Return the [X, Y] coordinate for the center point of the cell that contains the specified text.  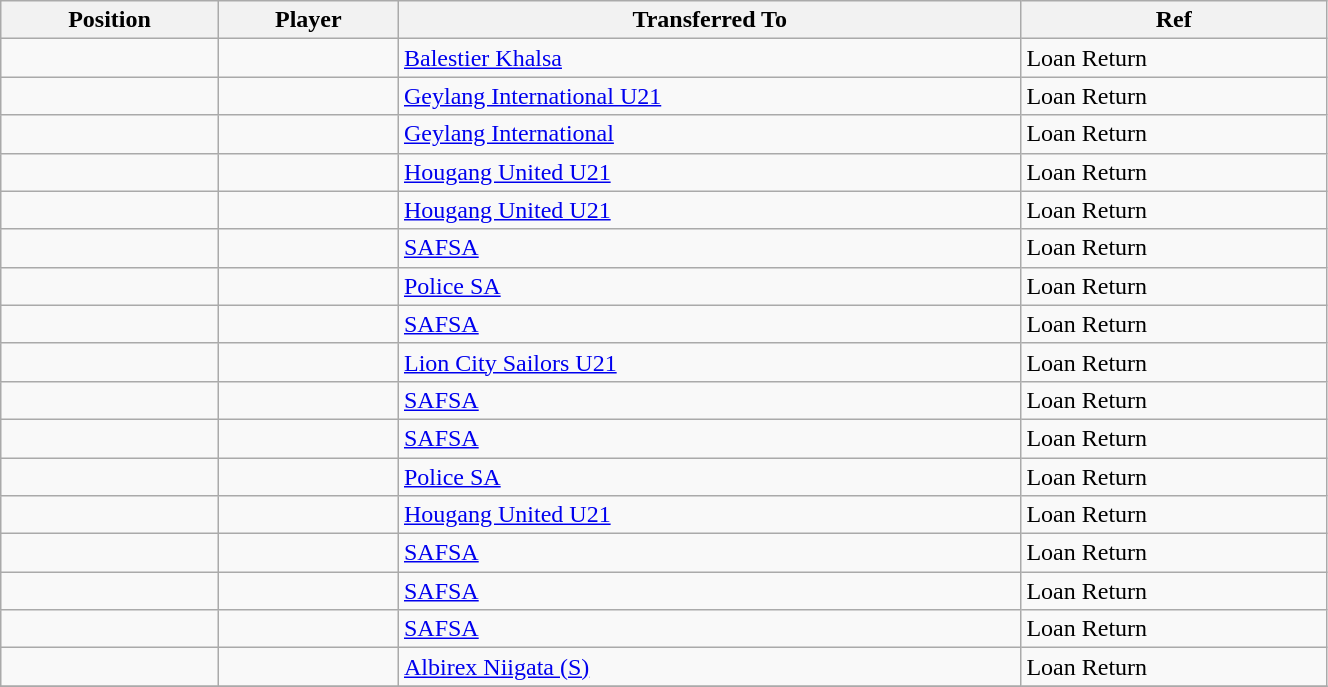
Lion City Sailors U21 [709, 362]
Player [308, 20]
Balestier Khalsa [709, 58]
Geylang International U21 [709, 96]
Ref [1174, 20]
Geylang International [709, 134]
Position [110, 20]
Transferred To [709, 20]
Albirex Niigata (S) [709, 667]
